Pinpoint the cell where the given text exists, returning its [x, y] midpoint coordinate. 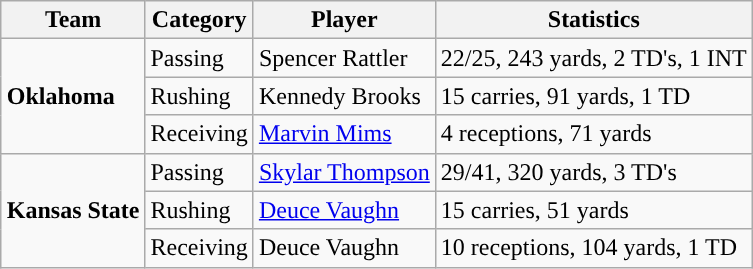
Kansas State [73, 210]
Category [199, 20]
22/25, 243 yards, 2 TD's, 1 INT [594, 58]
Team [73, 20]
Spencer Rattler [344, 58]
4 receptions, 71 yards [594, 134]
Statistics [594, 20]
Skylar Thompson [344, 172]
15 carries, 91 yards, 1 TD [594, 96]
Kennedy Brooks [344, 96]
Player [344, 20]
Oklahoma [73, 96]
29/41, 320 yards, 3 TD's [594, 172]
10 receptions, 104 yards, 1 TD [594, 248]
15 carries, 51 yards [594, 210]
Marvin Mims [344, 134]
